Detect which cell encompasses the target text, then output its [x, y] center coordinate. 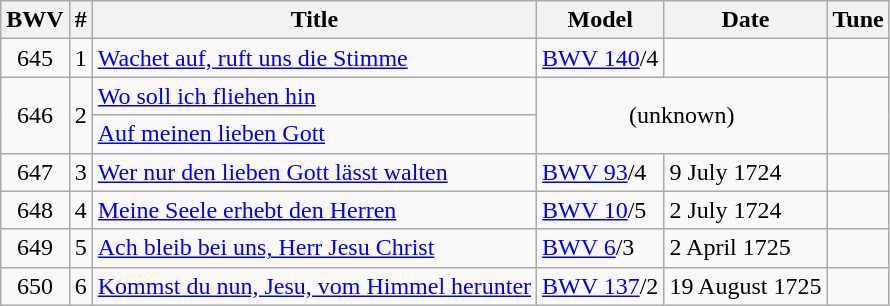
4 [80, 210]
6 [80, 286]
Kommst du nun, Jesu, vom Himmel herunter [314, 286]
Title [314, 20]
1 [80, 58]
2 July 1724 [746, 210]
2 [80, 115]
3 [80, 172]
# [80, 20]
BWV 137/2 [600, 286]
BWV 6/3 [600, 248]
Wachet auf, ruft uns die Stimme [314, 58]
Model [600, 20]
2 April 1725 [746, 248]
Meine Seele erhebt den Herren [314, 210]
BWV 93/4 [600, 172]
Wer nur den lieben Gott lässt walten [314, 172]
650 [35, 286]
Date [746, 20]
5 [80, 248]
9 July 1724 [746, 172]
BWV 10/5 [600, 210]
646 [35, 115]
649 [35, 248]
BWV [35, 20]
(unknown) [682, 115]
Auf meinen lieben Gott [314, 134]
Wo soll ich fliehen hin [314, 96]
645 [35, 58]
19 August 1725 [746, 286]
BWV 140/4 [600, 58]
Ach bleib bei uns, Herr Jesu Christ [314, 248]
Tune [858, 20]
648 [35, 210]
647 [35, 172]
